Determine the [x, y] coordinate at the center of the cell enclosing the given text.  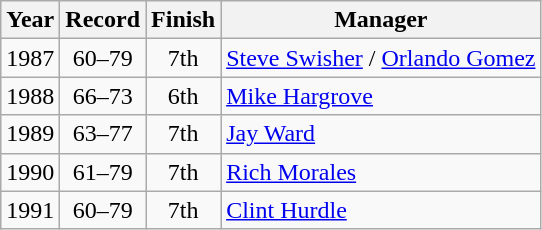
Clint Hurdle [381, 210]
6th [184, 96]
1988 [30, 96]
1991 [30, 210]
1990 [30, 172]
1989 [30, 134]
Record [103, 20]
61–79 [103, 172]
Mike Hargrove [381, 96]
Year [30, 20]
66–73 [103, 96]
Finish [184, 20]
Jay Ward [381, 134]
Rich Morales [381, 172]
Steve Swisher / Orlando Gomez [381, 58]
63–77 [103, 134]
Manager [381, 20]
1987 [30, 58]
